Output the (X, Y) coordinate of the center of the cell containing the given text.  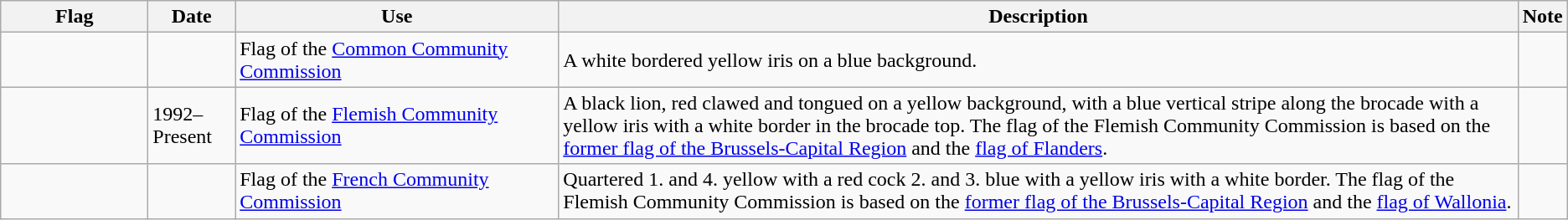
Date (192, 17)
Use (397, 17)
Flag (75, 17)
Flag of the Common Community Commission (397, 60)
Note (1543, 17)
A white bordered yellow iris on a blue background. (1039, 60)
Flag of the French Community Commission (397, 191)
Flag of the Flemish Community Commission (397, 125)
1992–Present (192, 125)
Description (1039, 17)
